Locate the cell with the specified text and output its (X, Y) center coordinate. 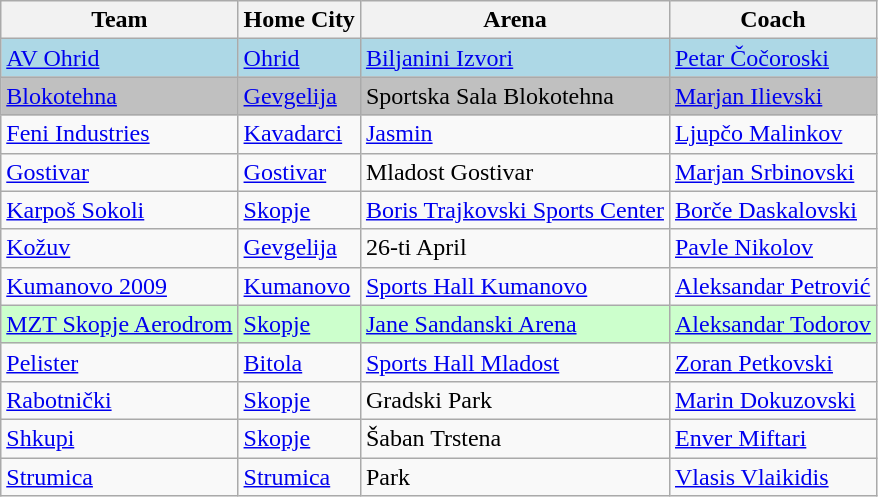
Borče Daskalovski (772, 210)
Blokotehna (120, 96)
Petar Čočoroski (772, 58)
Karpoš Sokoli (120, 210)
Team (120, 20)
26-ti April (514, 248)
Kumanovo 2009 (120, 286)
Pelister (120, 362)
Bitola (299, 362)
Kožuv (120, 248)
Jasmin (514, 134)
Aleksandar Todorov (772, 324)
Sports Hall Kumanovo (514, 286)
Rabotnički (120, 400)
Ljupčo Malinkov (772, 134)
Sportska Sala Blokotehna (514, 96)
Vlasis Vlaikidis (772, 477)
Kumanovo (299, 286)
Jane Sandanski Arena (514, 324)
Arena (514, 20)
Mladost Gostivar (514, 172)
Kavadarci (299, 134)
Ohrid (299, 58)
Zoran Petkovski (772, 362)
Shkupi (120, 438)
Sports Hall Mladost (514, 362)
Boris Trajkovski Sports Center (514, 210)
Feni Industries (120, 134)
Biljanini Izvori (514, 58)
Marjan Srbinovski (772, 172)
Home City (299, 20)
Park (514, 477)
MZT Skopje Aerodrom (120, 324)
Šaban Trstena (514, 438)
AV Ohrid (120, 58)
Marjan Ilievski (772, 96)
Pavle Nikolov (772, 248)
Marin Dokuzovski (772, 400)
Gradski Park (514, 400)
Aleksandar Petrović (772, 286)
Coach (772, 20)
Enver Miftari (772, 438)
